Detect which cell encompasses the target text, then output its (x, y) center coordinate. 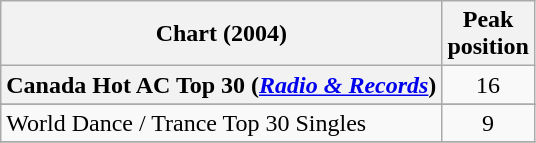
9 (488, 123)
World Dance / Trance Top 30 Singles (222, 123)
Peakposition (488, 34)
16 (488, 85)
Canada Hot AC Top 30 (Radio & Records) (222, 85)
Chart (2004) (222, 34)
